Capture the cell that displays the provided text and extract its (X, Y) central coordinate. 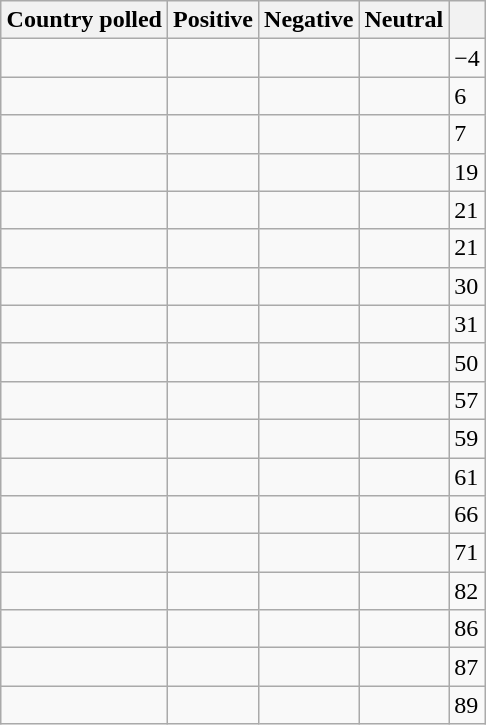
66 (468, 515)
86 (468, 629)
6 (468, 96)
61 (468, 477)
59 (468, 438)
30 (468, 286)
87 (468, 667)
Positive (214, 20)
Negative (309, 20)
Neutral (404, 20)
Country polled (84, 20)
7 (468, 134)
50 (468, 362)
57 (468, 400)
82 (468, 591)
71 (468, 553)
31 (468, 324)
19 (468, 172)
−4 (468, 58)
89 (468, 705)
